Provide the (x, y) coordinate of the cell's center where the given text is located.  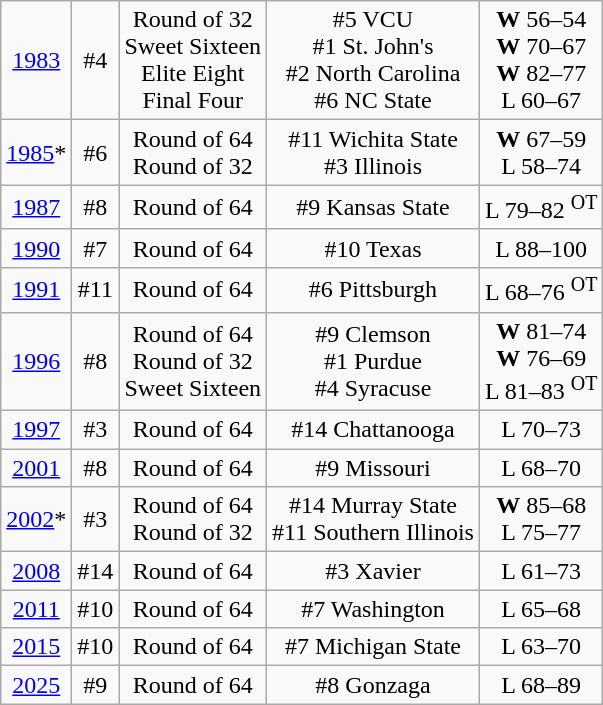
1996 (36, 362)
2002* (36, 520)
#9 Missouri (374, 468)
L 68–76 OT (541, 290)
#9 (96, 685)
W 67–59L 58–74 (541, 152)
#11 (96, 290)
#6 (96, 152)
W 81–74W 76–69L 81–83 OT (541, 362)
#9 Kansas State (374, 208)
#10 Texas (374, 248)
#11 Wichita State#3 Illinois (374, 152)
L 70–73 (541, 430)
L 68–70 (541, 468)
L 68–89 (541, 685)
W 85–68L 75–77 (541, 520)
2001 (36, 468)
L 63–70 (541, 647)
1990 (36, 248)
2025 (36, 685)
#5 VCU#1 St. John's#2 North Carolina#6 NC State (374, 60)
#14 (96, 571)
Round of 64Round of 32Sweet Sixteen (193, 362)
L 79–82 OT (541, 208)
#14 Chattanooga (374, 430)
#14 Murray State#11 Southern Illinois (374, 520)
#7 (96, 248)
#3 Xavier (374, 571)
L 61–73 (541, 571)
W 56–54W 70–67W 82–77L 60–67 (541, 60)
1985* (36, 152)
#9 Clemson#1 Purdue#4 Syracuse (374, 362)
#7 Michigan State (374, 647)
L 88–100 (541, 248)
L 65–68 (541, 609)
2011 (36, 609)
#6 Pittsburgh (374, 290)
1997 (36, 430)
#7 Washington (374, 609)
1983 (36, 60)
#8 Gonzaga (374, 685)
Round of 32Sweet SixteenElite EightFinal Four (193, 60)
2015 (36, 647)
1991 (36, 290)
#4 (96, 60)
2008 (36, 571)
1987 (36, 208)
